Identify which cell holds the provided text, then report its [x, y] central coordinate. 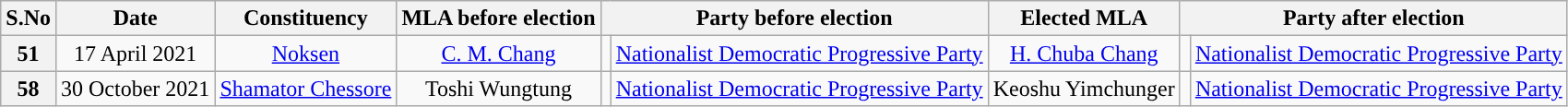
Elected MLA [1084, 18]
MLA before election [498, 18]
H. Chuba Chang [1084, 53]
Keoshu Yimchunger [1084, 89]
Toshi Wungtung [498, 89]
58 [29, 89]
Noksen [306, 53]
Constituency [306, 18]
17 April 2021 [135, 53]
S.No [29, 18]
Shamator Chessore [306, 89]
Party before election [794, 18]
Party after election [1373, 18]
Date [135, 18]
C. M. Chang [498, 53]
51 [29, 53]
30 October 2021 [135, 89]
